Output the (x, y) coordinate of the center of the cell containing the given text.  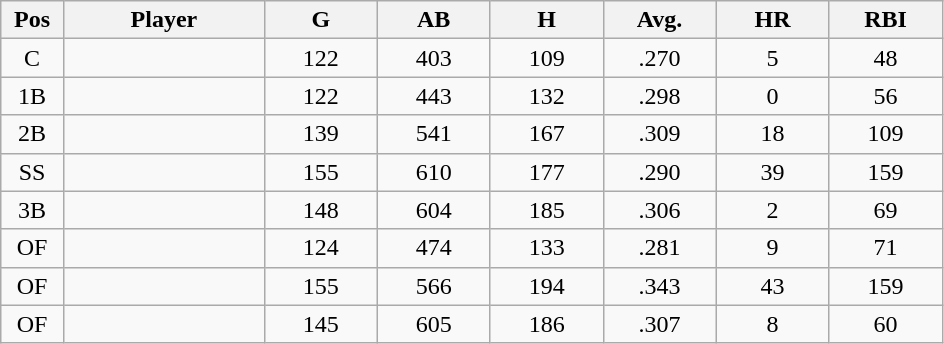
132 (546, 96)
145 (320, 324)
Avg. (660, 20)
566 (434, 286)
0 (772, 96)
C (32, 58)
RBI (886, 20)
.307 (660, 324)
124 (320, 248)
.306 (660, 210)
5 (772, 58)
HR (772, 20)
167 (546, 134)
1B (32, 96)
604 (434, 210)
541 (434, 134)
Pos (32, 20)
.270 (660, 58)
AB (434, 20)
610 (434, 172)
60 (886, 324)
56 (886, 96)
605 (434, 324)
2 (772, 210)
403 (434, 58)
.281 (660, 248)
43 (772, 286)
H (546, 20)
SS (32, 172)
.298 (660, 96)
177 (546, 172)
G (320, 20)
185 (546, 210)
443 (434, 96)
2B (32, 134)
133 (546, 248)
194 (546, 286)
71 (886, 248)
.343 (660, 286)
186 (546, 324)
474 (434, 248)
139 (320, 134)
.309 (660, 134)
9 (772, 248)
3B (32, 210)
8 (772, 324)
39 (772, 172)
18 (772, 134)
69 (886, 210)
.290 (660, 172)
48 (886, 58)
148 (320, 210)
Player (164, 20)
